For the text-containing cell, return its midpoint in (x, y) coordinate format. 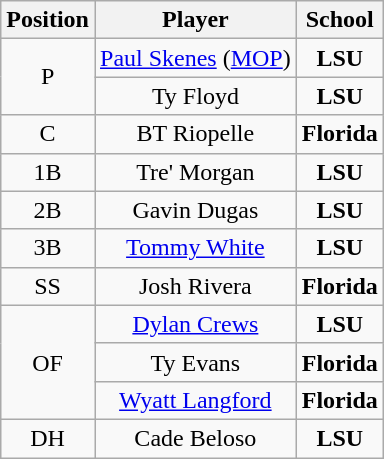
OF (48, 362)
3B (48, 248)
Josh Rivera (195, 286)
Ty Evans (195, 362)
SS (48, 286)
Player (195, 20)
C (48, 134)
Paul Skenes (MOP) (195, 58)
BT Riopelle (195, 134)
Dylan Crews (195, 324)
DH (48, 438)
Position (48, 20)
Gavin Dugas (195, 210)
Tommy White (195, 248)
School (340, 20)
Cade Beloso (195, 438)
2B (48, 210)
P (48, 77)
Wyatt Langford (195, 400)
1B (48, 172)
Ty Floyd (195, 96)
Tre' Morgan (195, 172)
